Find where the given text appears and provide that cell's center as (X, Y) coordinate. 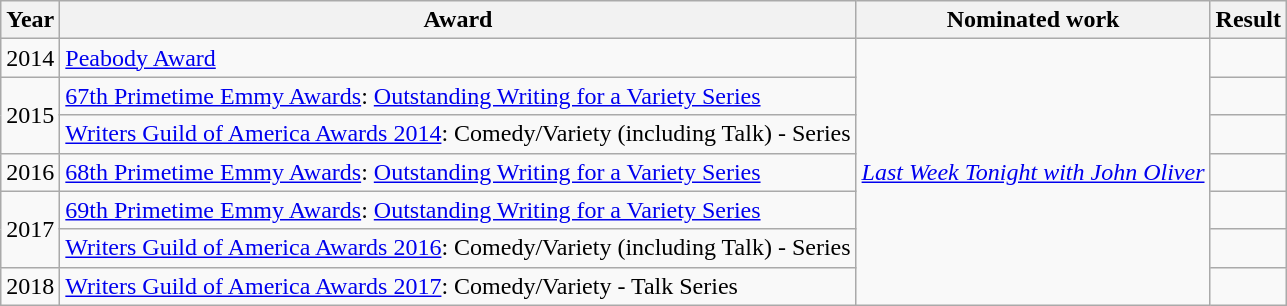
Award (458, 20)
Writers Guild of America Awards 2014: Comedy/Variety (including Talk) - Series (458, 134)
Writers Guild of America Awards 2016: Comedy/Variety (including Talk) - Series (458, 248)
Peabody Award (458, 58)
2018 (30, 286)
2016 (30, 172)
2015 (30, 115)
69th Primetime Emmy Awards: Outstanding Writing for a Variety Series (458, 210)
Nominated work (1033, 20)
Year (30, 20)
Last Week Tonight with John Oliver (1033, 172)
2014 (30, 58)
68th Primetime Emmy Awards: Outstanding Writing for a Variety Series (458, 172)
67th Primetime Emmy Awards: Outstanding Writing for a Variety Series (458, 96)
2017 (30, 229)
Writers Guild of America Awards 2017: Comedy/Variety - Talk Series (458, 286)
Result (1248, 20)
